Pinpoint the cell where the given text exists, returning its (x, y) midpoint coordinate. 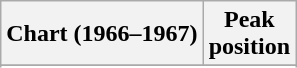
Chart (1966–1967) (102, 34)
Peak position (249, 34)
